Search for the cell housing the specified text and yield its [x, y] center coordinate. 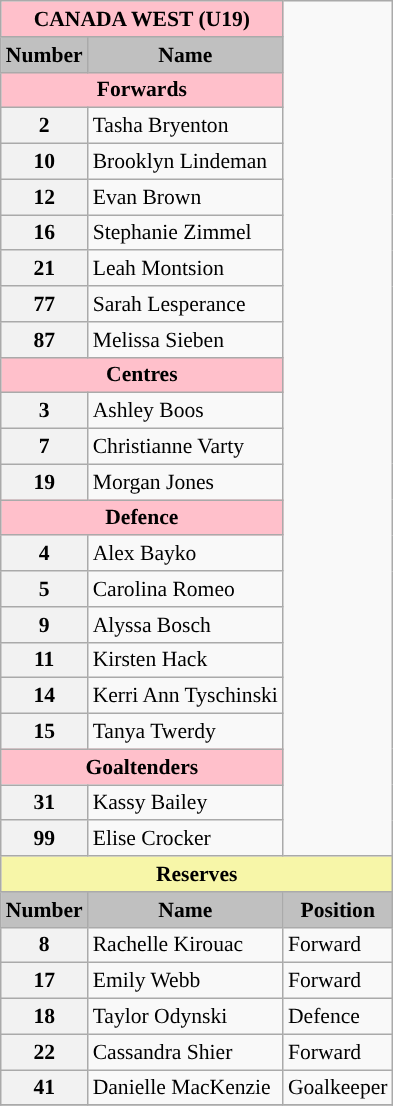
Evan Brown [186, 197]
Kerri Ann Tyschinski [186, 696]
Alyssa Bosch [186, 625]
3 [44, 411]
Cassandra Shier [186, 1052]
Morgan Jones [186, 482]
Melissa Sieben [186, 340]
Taylor Odynski [186, 1017]
11 [44, 660]
2 [44, 126]
Ashley Boos [186, 411]
Stephanie Zimmel [186, 233]
4 [44, 554]
31 [44, 803]
Danielle MacKenzie [186, 1088]
7 [44, 447]
CANADA WEST (U19) [142, 19]
Reserves [197, 874]
Sarah Lesperance [186, 304]
Rachelle Kirouac [186, 945]
Position [338, 910]
10 [44, 162]
9 [44, 625]
5 [44, 589]
Kassy Bailey [186, 803]
Elise Crocker [186, 839]
Carolina Romeo [186, 589]
41 [44, 1088]
Leah Montsion [186, 269]
Brooklyn Lindeman [186, 162]
22 [44, 1052]
19 [44, 482]
18 [44, 1017]
Forwards [142, 90]
15 [44, 732]
Goalkeeper [338, 1088]
Tanya Twerdy [186, 732]
Kirsten Hack [186, 660]
8 [44, 945]
17 [44, 981]
Christianne Varty [186, 447]
Alex Bayko [186, 554]
Goaltenders [142, 767]
87 [44, 340]
99 [44, 839]
Emily Webb [186, 981]
Centres [142, 375]
21 [44, 269]
16 [44, 233]
Tasha Bryenton [186, 126]
14 [44, 696]
77 [44, 304]
12 [44, 197]
